Scan for the cell matching the given text and deliver its (x, y) coordinate at center. 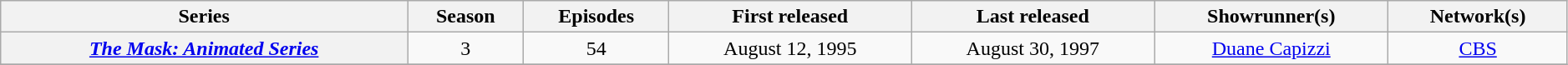
CBS (1478, 48)
Last released (1033, 17)
Duane Capizzi (1271, 48)
August 12, 1995 (790, 48)
Episodes (596, 17)
Network(s) (1478, 17)
Season (466, 17)
Series (204, 17)
3 (466, 48)
Showrunner(s) (1271, 17)
First released (790, 17)
The Mask: Animated Series (204, 48)
54 (596, 48)
August 30, 1997 (1033, 48)
